Search for the cell housing the specified text and yield its (X, Y) center coordinate. 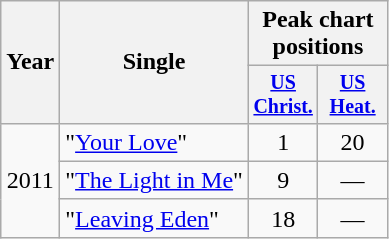
US Heat. (352, 94)
"The Light in Me" (154, 180)
Single (154, 62)
"Leaving Eden" (154, 218)
1 (282, 142)
9 (282, 180)
Year (30, 62)
20 (352, 142)
2011 (30, 180)
"Your Love" (154, 142)
US Christ. (282, 94)
18 (282, 218)
Peak chart positions (318, 34)
